Search for the cell housing the specified text and yield its (X, Y) center coordinate. 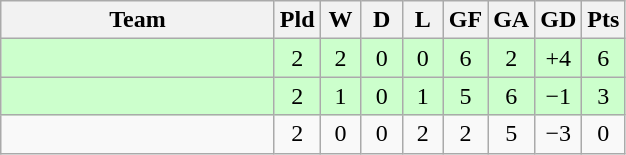
−3 (558, 134)
3 (604, 96)
Team (138, 20)
Pld (297, 20)
GD (558, 20)
D (382, 20)
W (340, 20)
GA (512, 20)
GF (465, 20)
L (422, 20)
+4 (558, 58)
−1 (558, 96)
Pts (604, 20)
